Output the (x, y) coordinate of the center of the cell containing the given text.  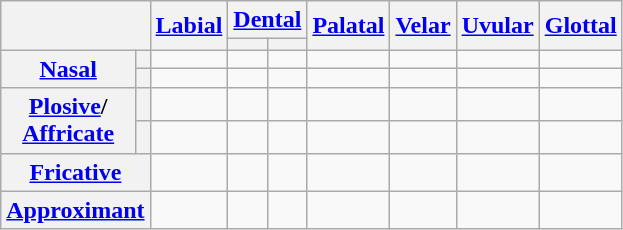
Nasal (68, 69)
Plosive/Affricate (68, 120)
Glottal (580, 26)
Palatal (348, 26)
Labial (189, 26)
Approximant (76, 210)
Uvular (498, 26)
Dental (268, 20)
Fricative (76, 172)
Velar (423, 26)
